Identify which cell holds the provided text, then report its (x, y) central coordinate. 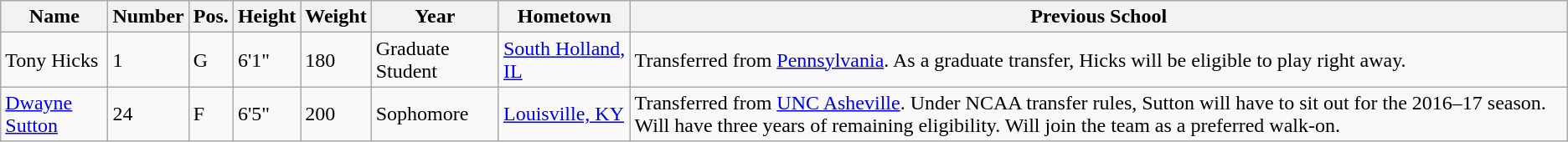
Previous School (1099, 17)
Graduate Student (435, 60)
200 (336, 114)
6'5" (266, 114)
Hometown (565, 17)
Height (266, 17)
24 (148, 114)
Name (54, 17)
Louisville, KY (565, 114)
Tony Hicks (54, 60)
180 (336, 60)
Pos. (211, 17)
Weight (336, 17)
South Holland, IL (565, 60)
Dwayne Sutton (54, 114)
Number (148, 17)
6'1" (266, 60)
Year (435, 17)
G (211, 60)
Sophomore (435, 114)
F (211, 114)
1 (148, 60)
Transferred from Pennsylvania. As a graduate transfer, Hicks will be eligible to play right away. (1099, 60)
